Find where the given text appears and provide that cell's center as [x, y] coordinate. 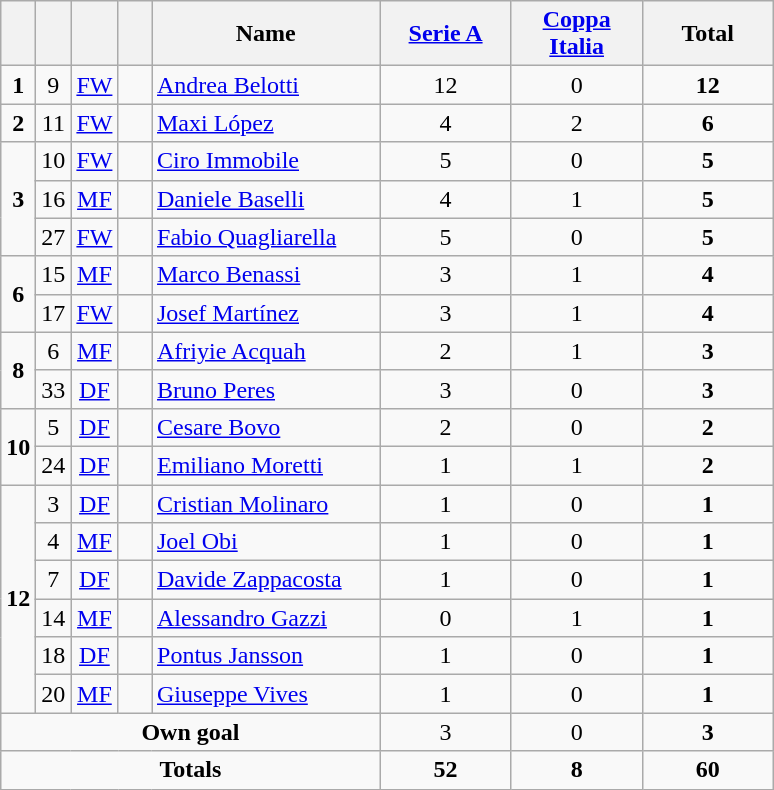
60 [708, 770]
Serie A [446, 34]
Marco Benassi [266, 275]
Daniele Baselli [266, 199]
Ciro Immobile [266, 161]
Fabio Quagliarella [266, 237]
Afriyie Acquah [266, 351]
14 [54, 618]
18 [54, 656]
Andrea Belotti [266, 85]
Own goal [190, 732]
Josef Martínez [266, 313]
Emiliano Moretti [266, 465]
Maxi López [266, 123]
52 [446, 770]
27 [54, 237]
17 [54, 313]
Totals [190, 770]
20 [54, 694]
Joel Obi [266, 542]
Giuseppe Vives [266, 694]
Name [266, 34]
9 [54, 85]
Bruno Peres [266, 389]
Cristian Molinaro [266, 503]
11 [54, 123]
Total [708, 34]
7 [54, 580]
Davide Zappacosta [266, 580]
Pontus Jansson [266, 656]
15 [54, 275]
16 [54, 199]
Cesare Bovo [266, 427]
Coppa Italia [576, 34]
33 [54, 389]
24 [54, 465]
Alessandro Gazzi [266, 618]
